Detect which cell encompasses the target text, then output its (x, y) center coordinate. 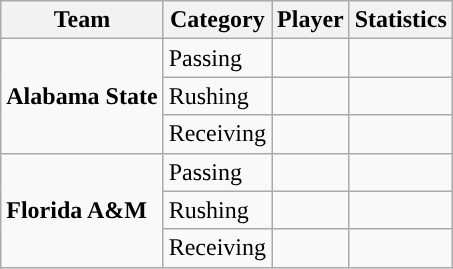
Florida A&M (82, 210)
Alabama State (82, 96)
Team (82, 20)
Player (311, 20)
Statistics (400, 20)
Category (217, 20)
